Determine the (X, Y) coordinate at the center of the cell enclosing the given text.  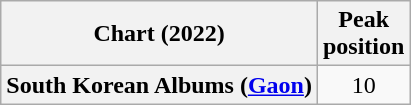
Chart (2022) (160, 34)
10 (363, 85)
Peakposition (363, 34)
South Korean Albums (Gaon) (160, 85)
